Output the (X, Y) coordinate of the center of the cell containing the given text.  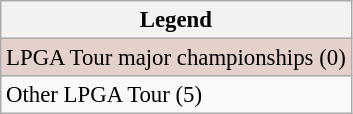
Legend (176, 20)
Other LPGA Tour (5) (176, 95)
LPGA Tour major championships (0) (176, 58)
